Detect which cell encompasses the target text, then output its (x, y) center coordinate. 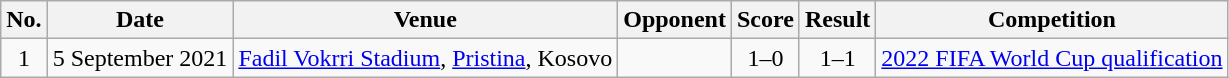
1–1 (837, 58)
Fadil Vokrri Stadium, Pristina, Kosovo (426, 58)
1–0 (765, 58)
Opponent (675, 20)
Competition (1052, 20)
2022 FIFA World Cup qualification (1052, 58)
1 (24, 58)
No. (24, 20)
5 September 2021 (140, 58)
Venue (426, 20)
Score (765, 20)
Date (140, 20)
Result (837, 20)
